Provide the (X, Y) coordinate of the cell's center where the given text is located.  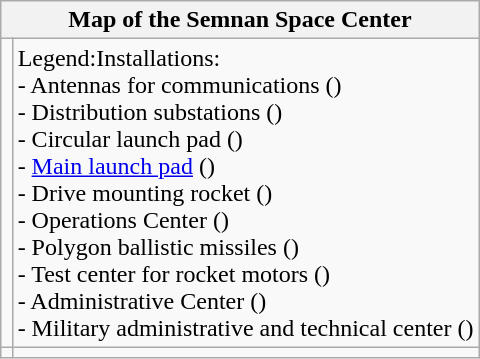
Map of the Semnan Space Center (240, 20)
